Search for the cell housing the specified text and yield its (X, Y) center coordinate. 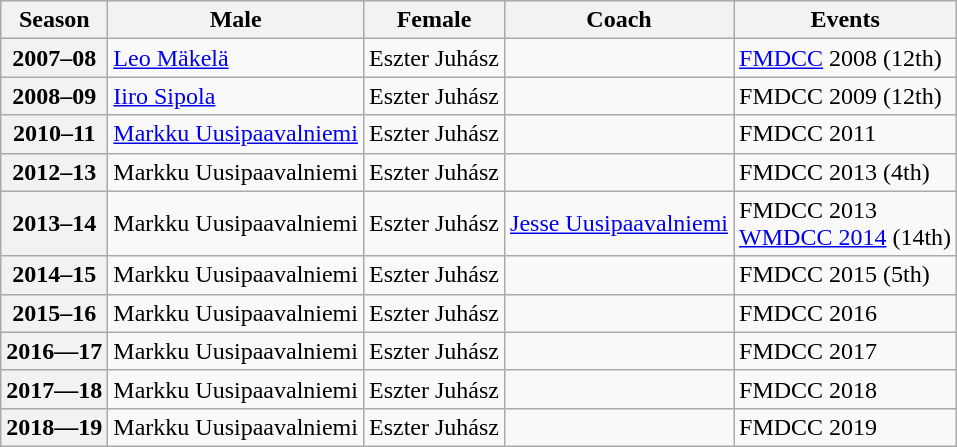
2016—17 (54, 351)
FMDCC 2011 (846, 134)
FMDCC 2019 (846, 427)
2008–09 (54, 96)
FMDCC 2013 WMDCC 2014 (14th) (846, 224)
Leo Mäkelä (236, 58)
2014–15 (54, 275)
2013–14 (54, 224)
Jesse Uusipaavalniemi (620, 224)
FMDCC 2009 (12th) (846, 96)
FMDCC 2017 (846, 351)
Female (434, 20)
FMDCC 2008 (12th) (846, 58)
2007–08 (54, 58)
FMDCC 2013 (4th) (846, 172)
FMDCC 2015 (5th) (846, 275)
Coach (620, 20)
2010–11 (54, 134)
FMDCC 2018 (846, 389)
Iiro Sipola (236, 96)
2017—18 (54, 389)
Events (846, 20)
Male (236, 20)
2012–13 (54, 172)
2018—19 (54, 427)
FMDCC 2016 (846, 313)
2015–16 (54, 313)
Season (54, 20)
